Locate the cell with the specified text and output its [X, Y] center coordinate. 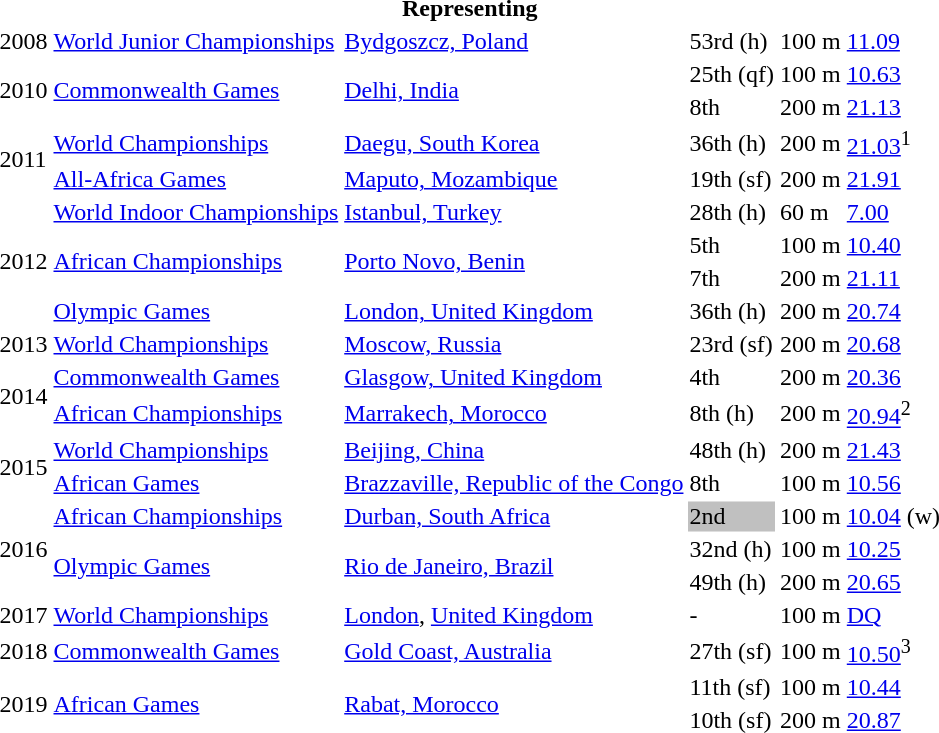
Gold Coast, Australia [514, 651]
Istanbul, Turkey [514, 212]
Daegu, South Korea [514, 143]
Brazzaville, Republic of the Congo [514, 483]
African Games [196, 483]
32nd (h) [732, 549]
Bydgoszcz, Poland [514, 41]
25th (qf) [732, 74]
Rio de Janeiro, Brazil [514, 566]
49th (h) [732, 582]
World Indoor Championships [196, 212]
5th [732, 245]
World Junior Championships [196, 41]
23rd (sf) [732, 344]
27th (sf) [732, 651]
- [732, 615]
11th (sf) [732, 687]
Moscow, Russia [514, 344]
Durban, South Africa [514, 516]
28th (h) [732, 212]
48th (h) [732, 450]
All-Africa Games [196, 179]
Porto Novo, Benin [514, 262]
4th [732, 377]
Beijing, China [514, 450]
Marrakech, Morocco [514, 413]
8th (h) [732, 413]
2nd [732, 516]
53rd (h) [732, 41]
60 m [811, 212]
Delhi, India [514, 90]
19th (sf) [732, 179]
Glasgow, United Kingdom [514, 377]
Maputo, Mozambique [514, 179]
7th [732, 278]
